Pinpoint the cell where the given text exists, returning its (x, y) midpoint coordinate. 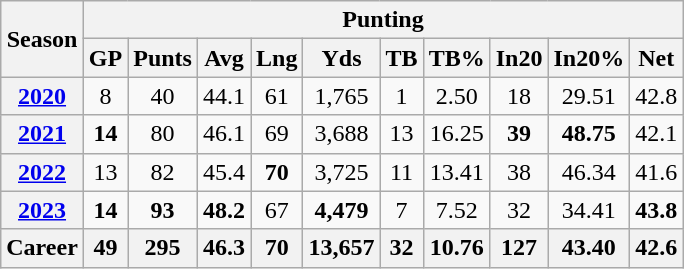
42.8 (656, 96)
46.1 (224, 134)
41.6 (656, 172)
69 (277, 134)
In20% (589, 58)
Career (42, 248)
40 (163, 96)
GP (105, 58)
34.41 (589, 210)
46.34 (589, 172)
Season (42, 39)
Punts (163, 58)
Yds (342, 58)
48.75 (589, 134)
49 (105, 248)
127 (519, 248)
48.2 (224, 210)
2020 (42, 96)
2023 (42, 210)
67 (277, 210)
10.76 (456, 248)
42.1 (656, 134)
1 (402, 96)
2021 (42, 134)
61 (277, 96)
82 (163, 172)
7 (402, 210)
43.8 (656, 210)
93 (163, 210)
1,765 (342, 96)
Punting (382, 20)
2.50 (456, 96)
7.52 (456, 210)
38 (519, 172)
46.3 (224, 248)
11 (402, 172)
3,725 (342, 172)
TB (402, 58)
39 (519, 134)
18 (519, 96)
80 (163, 134)
42.6 (656, 248)
Net (656, 58)
Avg (224, 58)
4,479 (342, 210)
29.51 (589, 96)
13,657 (342, 248)
13.41 (456, 172)
295 (163, 248)
45.4 (224, 172)
TB% (456, 58)
In20 (519, 58)
Lng (277, 58)
44.1 (224, 96)
8 (105, 96)
16.25 (456, 134)
2022 (42, 172)
43.40 (589, 248)
3,688 (342, 134)
